Return the [x, y] coordinate for the center point of the cell that contains the specified text.  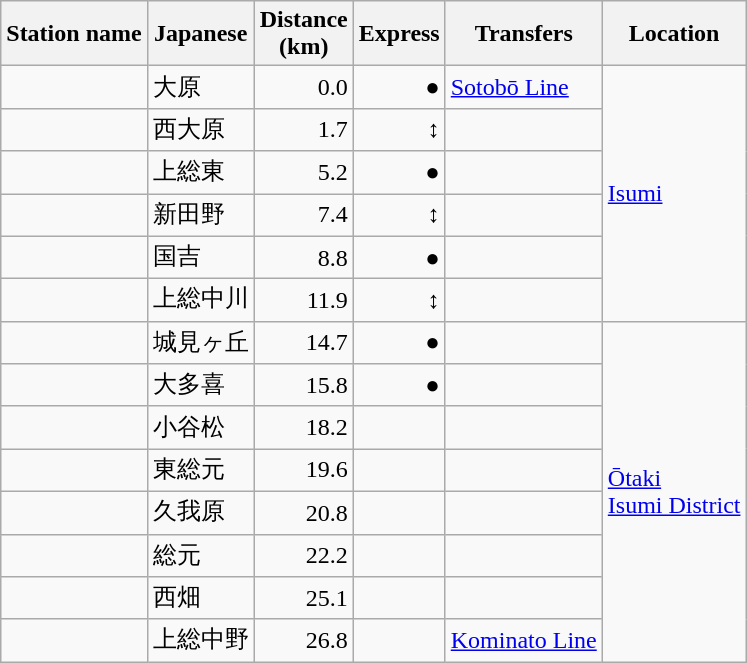
城見ヶ丘 [200, 342]
大原 [200, 88]
Express [399, 34]
Distance(km) [304, 34]
0.0 [304, 88]
20.8 [304, 512]
19.6 [304, 470]
18.2 [304, 428]
Japanese [200, 34]
西畑 [200, 598]
小谷松 [200, 428]
22.2 [304, 556]
大多喜 [200, 386]
国吉 [200, 258]
新田野 [200, 216]
上総東 [200, 172]
1.7 [304, 130]
ŌtakiIsumi District [674, 491]
総元 [200, 556]
Isumi [674, 194]
26.8 [304, 640]
14.7 [304, 342]
11.9 [304, 300]
8.8 [304, 258]
Kominato Line [524, 640]
久我原 [200, 512]
上総中野 [200, 640]
7.4 [304, 216]
上総中川 [200, 300]
Sotobō Line [524, 88]
Transfers [524, 34]
Location [674, 34]
西大原 [200, 130]
Station name [74, 34]
25.1 [304, 598]
東総元 [200, 470]
15.8 [304, 386]
5.2 [304, 172]
